For the text-containing cell, return its midpoint in (x, y) coordinate format. 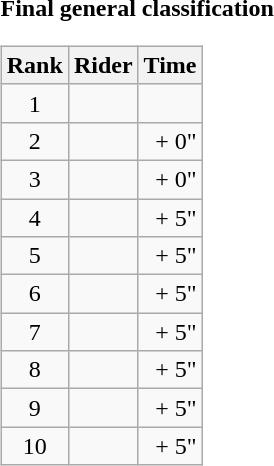
Rider (103, 65)
8 (34, 370)
10 (34, 446)
9 (34, 408)
Time (170, 65)
3 (34, 179)
2 (34, 141)
Rank (34, 65)
6 (34, 294)
1 (34, 103)
7 (34, 332)
5 (34, 256)
4 (34, 217)
